Search for the cell housing the specified text and yield its (X, Y) center coordinate. 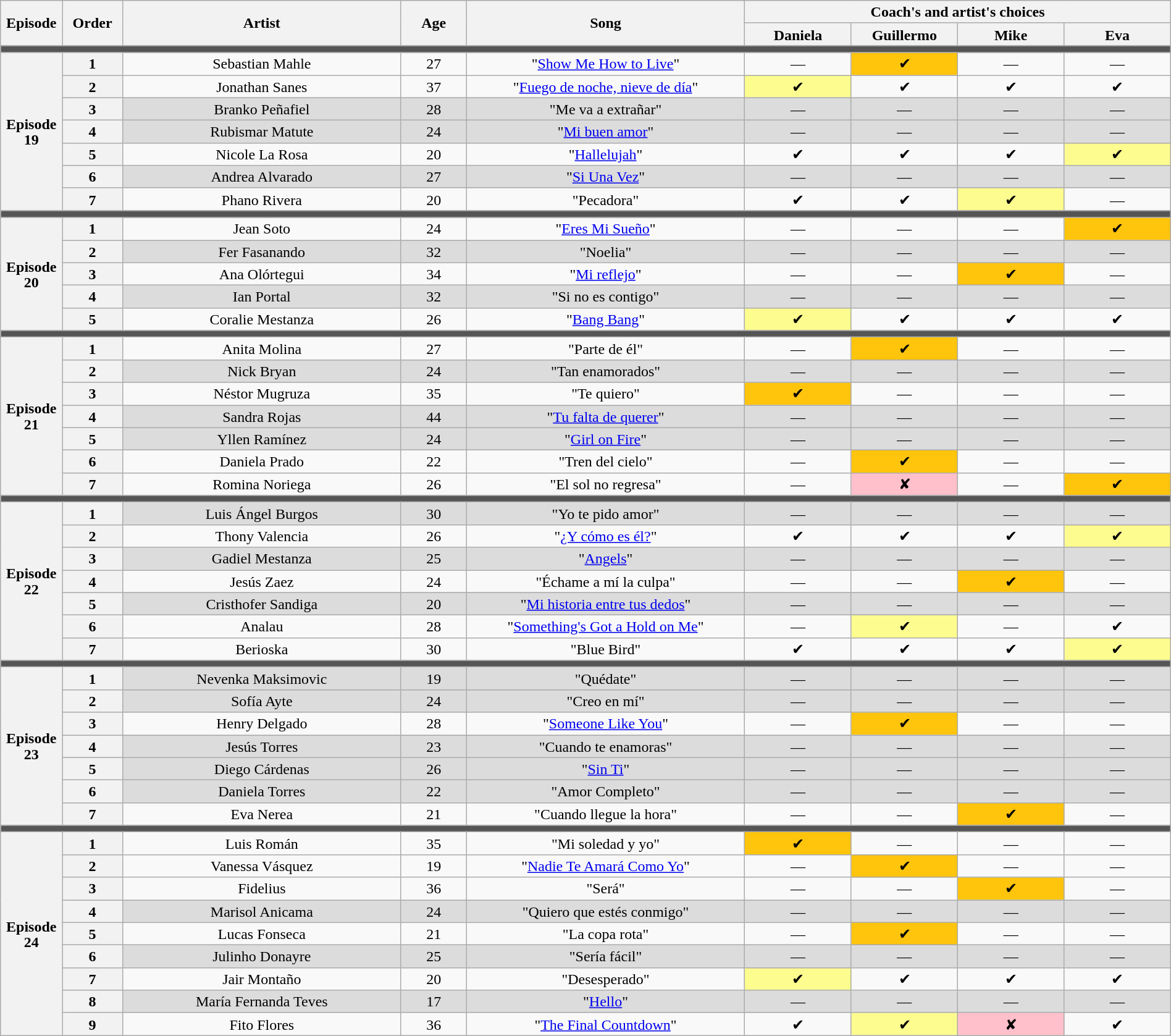
"Hallelujah" (605, 154)
"Hello" (605, 1002)
Analau (262, 626)
Ian Portal (262, 297)
"Mi buen amor" (605, 132)
"Amor Completo" (605, 792)
Guillermo (904, 35)
"Show Me How to Live" (605, 64)
Fidelius (262, 888)
"Parte de él" (605, 348)
Fer Fasanando (262, 251)
Episode 23 (31, 746)
Sebastian Mahle (262, 64)
"Tren del cielo" (605, 462)
"La copa rota" (605, 934)
Jesús Torres (262, 746)
Sandra Rojas (262, 416)
Anita Molina (262, 348)
Cristhofer Sandiga (262, 604)
Yllen Ramínez (262, 439)
Phano Rivera (262, 199)
Nevenka Maksimovic (262, 678)
Coralie Mestanza (262, 319)
Mike (1010, 35)
Luis Román (262, 844)
"Quédate" (605, 678)
"¿Y cómo es él?" (605, 536)
Episode 19 (31, 132)
Episode (31, 23)
Luis Ángel Burgos (262, 514)
Eva Nerea (262, 814)
Coach's and artist's choices (957, 12)
Song (605, 23)
"Noelia" (605, 251)
Order (93, 23)
"Te quiero" (605, 394)
"Bang Bang" (605, 319)
"Someone Like You" (605, 724)
Episode 20 (31, 274)
"Cuando te enamoras" (605, 746)
"Fuego de noche, nieve de día" (605, 86)
Gadiel Mestanza (262, 558)
23 (434, 746)
Lucas Fonseca (262, 934)
"Girl on Fire" (605, 439)
Thony Valencia (262, 536)
Branko Peñafiel (262, 109)
9 (93, 1024)
Artist (262, 23)
44 (434, 416)
Sofía Ayte (262, 701)
"Será" (605, 888)
Diego Cárdenas (262, 769)
"Tu falta de querer" (605, 416)
Henry Delgado (262, 724)
Fito Flores (262, 1024)
Vanessa Vásquez (262, 866)
"Quiero que estés conmigo" (605, 911)
Daniela Torres (262, 792)
"Sin Ti" (605, 769)
8 (93, 1002)
Jair Montaño (262, 979)
"Eres Mi Sueño" (605, 229)
Jonathan Sanes (262, 86)
"Si Una Vez" (605, 177)
37 (434, 86)
Jean Soto (262, 229)
"Mi reflejo" (605, 274)
Jesús Zaez (262, 581)
Nick Bryan (262, 371)
Episode 24 (31, 934)
Episode 22 (31, 581)
"Yo te pido amor" (605, 514)
"Si no es contigo" (605, 297)
María Fernanda Teves (262, 1002)
"Échame a mí la culpa" (605, 581)
34 (434, 274)
"Tan enamorados" (605, 371)
"Angels" (605, 558)
Berioska (262, 649)
"Desesperado" (605, 979)
"Blue Bird" (605, 649)
Daniela (798, 35)
"Creo en mí" (605, 701)
Marisol Anicama (262, 911)
Rubismar Matute (262, 132)
"Mi soledad y yo" (605, 844)
"Sería fácil" (605, 956)
"Pecadora" (605, 199)
17 (434, 1002)
"El sol no regresa" (605, 484)
Ana Olórtegui (262, 274)
"Mi historia entre tus dedos" (605, 604)
Episode 21 (31, 416)
Néstor Mugruza (262, 394)
Daniela Prado (262, 462)
"Something's Got a Hold on Me" (605, 626)
Romina Noriega (262, 484)
Andrea Alvarado (262, 177)
"Me va a extrañar" (605, 109)
Age (434, 23)
"Nadie Te Amará Como Yo" (605, 866)
Julinho Donayre (262, 956)
"The Final Countdown" (605, 1024)
"Cuando llegue la hora" (605, 814)
Eva (1117, 35)
Nicole La Rosa (262, 154)
